Provide the [x, y] coordinate of the cell's center where the given text is located.  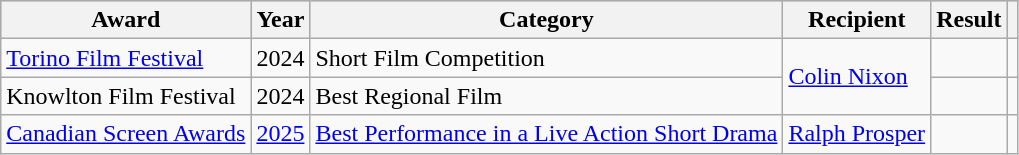
Canadian Screen Awards [126, 134]
Recipient [857, 20]
Short Film Competition [546, 58]
Ralph Prosper [857, 134]
2025 [280, 134]
Category [546, 20]
Result [969, 20]
Colin Nixon [857, 77]
Best Performance in a Live Action Short Drama [546, 134]
Award [126, 20]
Best Regional Film [546, 96]
Torino Film Festival [126, 58]
Knowlton Film Festival [126, 96]
Year [280, 20]
